Extract the (X, Y) coordinate from the center of the cell holding the provided text.  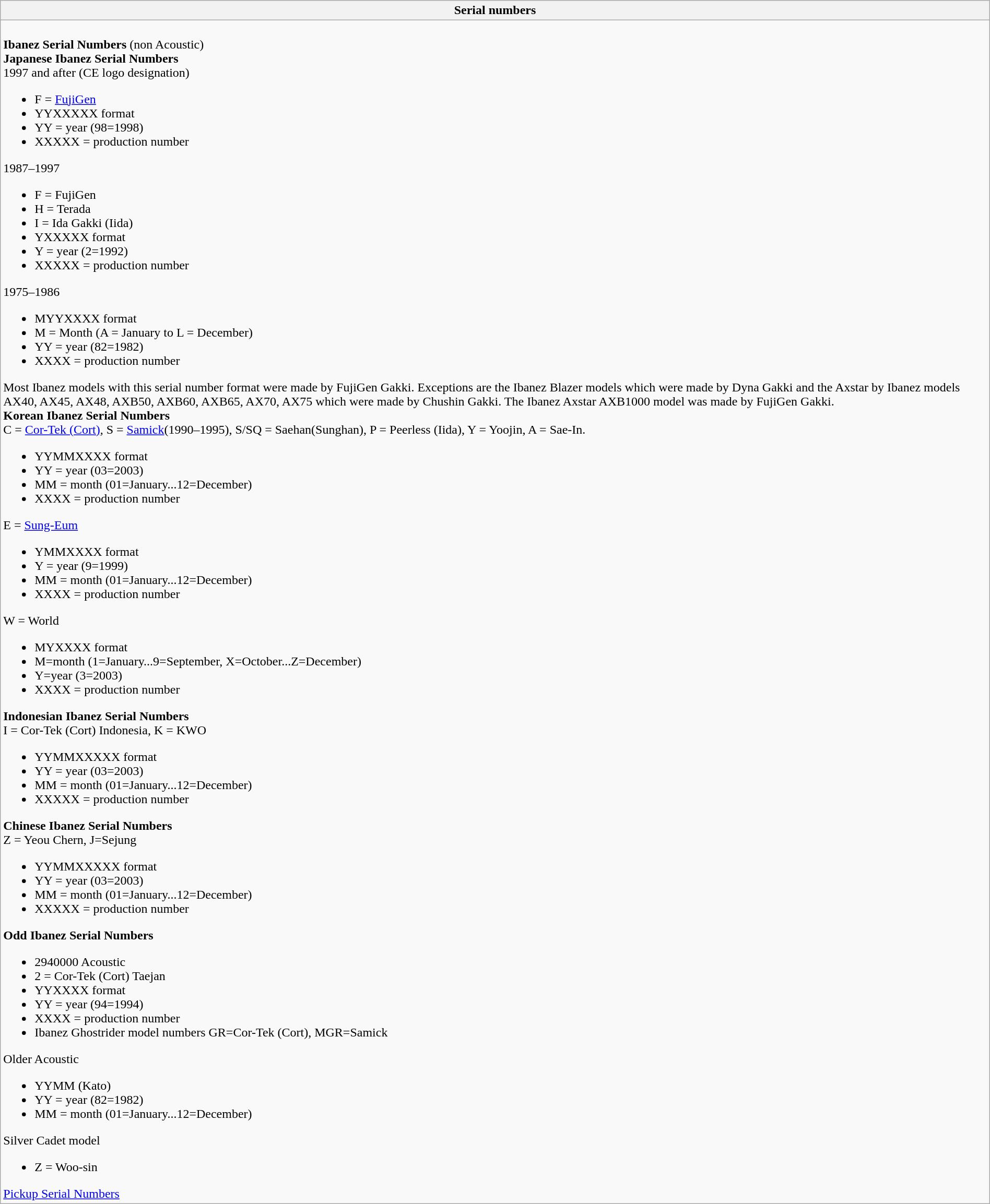
Serial numbers (495, 10)
